Find where the given text appears and provide that cell's center as (x, y) coordinate. 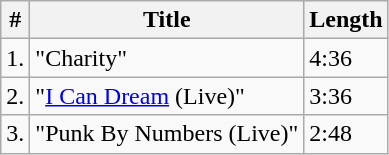
"Charity" (167, 58)
2. (16, 96)
"Punk By Numbers (Live)" (167, 134)
Length (346, 20)
3:36 (346, 96)
# (16, 20)
Title (167, 20)
"I Can Dream (Live)" (167, 96)
2:48 (346, 134)
4:36 (346, 58)
3. (16, 134)
1. (16, 58)
